Find where the given text appears and provide that cell's center as (X, Y) coordinate. 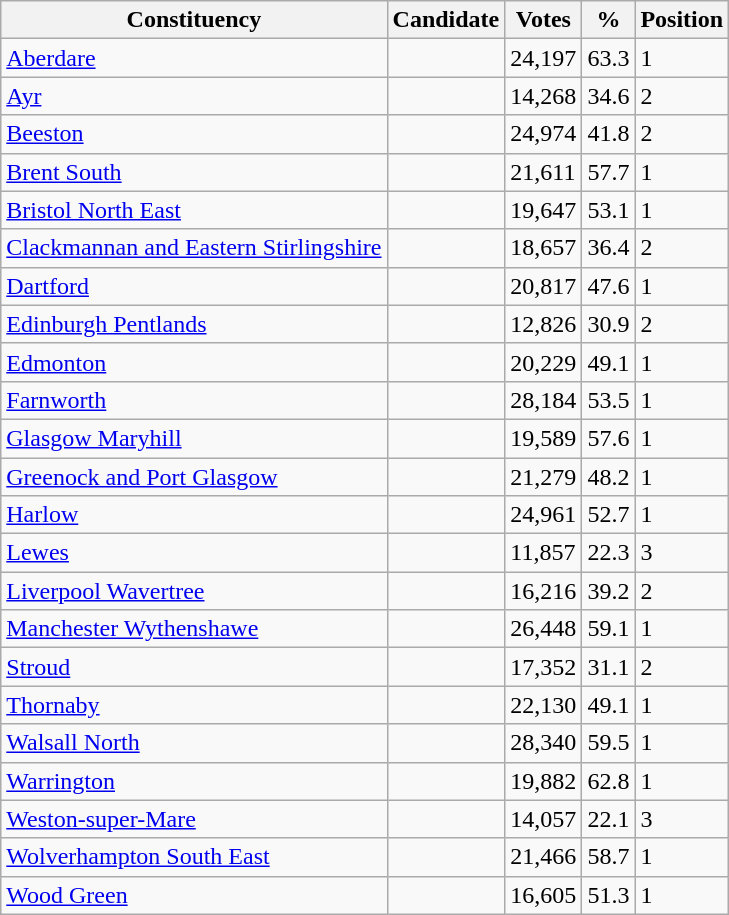
20,817 (544, 286)
Thornaby (194, 705)
39.2 (608, 591)
22.1 (608, 819)
Manchester Wythenshawe (194, 629)
Edinburgh Pentlands (194, 324)
Warrington (194, 781)
59.1 (608, 629)
58.7 (608, 857)
30.9 (608, 324)
22.3 (608, 553)
14,057 (544, 819)
57.7 (608, 172)
Candidate (446, 20)
59.5 (608, 743)
57.6 (608, 438)
18,657 (544, 248)
53.1 (608, 210)
21,466 (544, 857)
Harlow (194, 515)
28,340 (544, 743)
16,216 (544, 591)
Position (682, 20)
24,974 (544, 134)
53.5 (608, 400)
24,197 (544, 58)
Dartford (194, 286)
Clackmannan and Eastern Stirlingshire (194, 248)
19,589 (544, 438)
19,647 (544, 210)
Liverpool Wavertree (194, 591)
14,268 (544, 96)
17,352 (544, 667)
41.8 (608, 134)
22,130 (544, 705)
62.8 (608, 781)
Farnworth (194, 400)
Votes (544, 20)
48.2 (608, 477)
Wolverhampton South East (194, 857)
Stroud (194, 667)
Greenock and Port Glasgow (194, 477)
11,857 (544, 553)
Lewes (194, 553)
16,605 (544, 895)
24,961 (544, 515)
Weston-super-Mare (194, 819)
Glasgow Maryhill (194, 438)
Aberdare (194, 58)
31.1 (608, 667)
52.7 (608, 515)
51.3 (608, 895)
63.3 (608, 58)
Beeston (194, 134)
% (608, 20)
12,826 (544, 324)
Brent South (194, 172)
36.4 (608, 248)
Walsall North (194, 743)
28,184 (544, 400)
21,611 (544, 172)
47.6 (608, 286)
20,229 (544, 362)
34.6 (608, 96)
Edmonton (194, 362)
Wood Green (194, 895)
Bristol North East (194, 210)
Constituency (194, 20)
21,279 (544, 477)
Ayr (194, 96)
26,448 (544, 629)
19,882 (544, 781)
